For the text-containing cell, return its midpoint in [x, y] coordinate format. 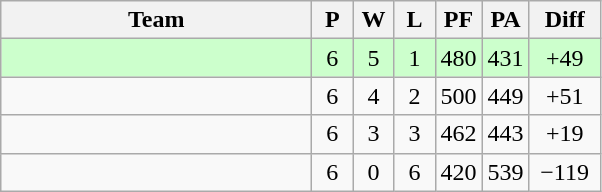
PF [458, 20]
539 [506, 172]
L [414, 20]
PA [506, 20]
−119 [564, 172]
5 [374, 58]
443 [506, 134]
+51 [564, 96]
0 [374, 172]
1 [414, 58]
Diff [564, 20]
480 [458, 58]
420 [458, 172]
W [374, 20]
449 [506, 96]
500 [458, 96]
+19 [564, 134]
+49 [564, 58]
462 [458, 134]
2 [414, 96]
4 [374, 96]
P [332, 20]
Team [156, 20]
431 [506, 58]
